Provide the (x, y) coordinate of the cell's center where the given text is located.  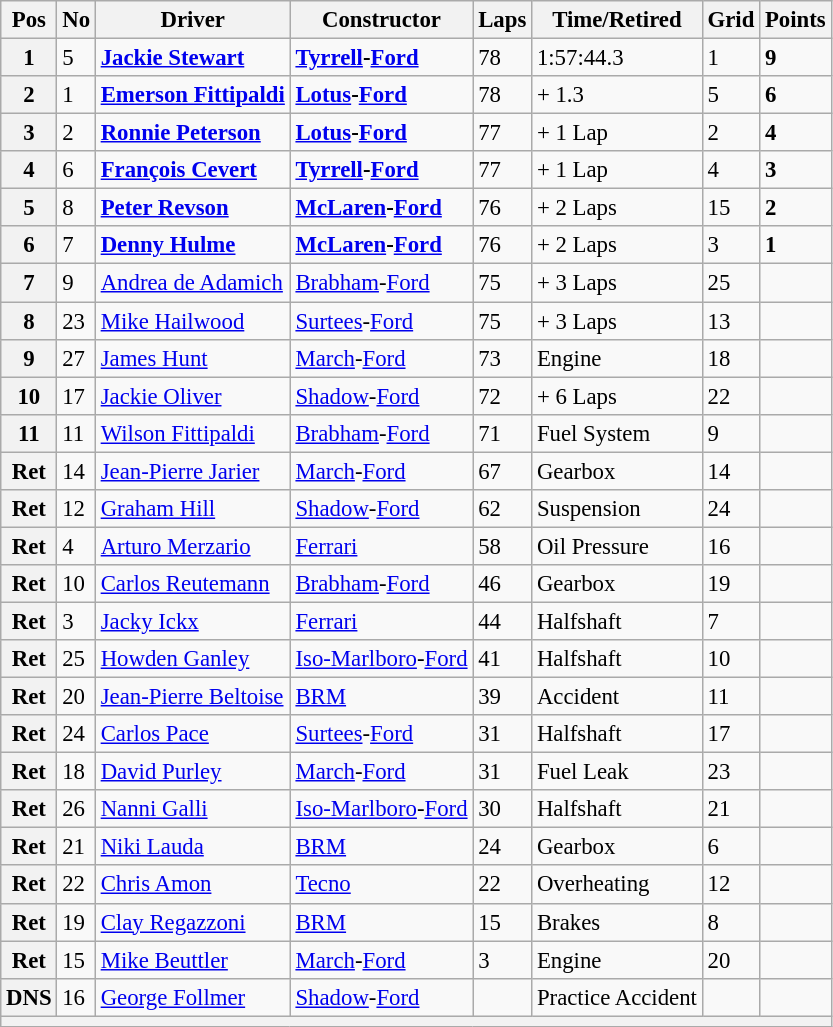
Pos (29, 20)
Howden Ganley (192, 659)
Tecno (382, 885)
Brakes (618, 922)
Carlos Pace (192, 734)
DNS (29, 997)
+ 1.3 (618, 95)
1:57:44.3 (618, 58)
Mike Beuttler (192, 960)
62 (502, 509)
Emerson Fittipaldi (192, 95)
Jean-Pierre Jarier (192, 471)
27 (76, 358)
No (76, 20)
Practice Accident (618, 997)
Time/Retired (618, 20)
Jacky Ickx (192, 621)
Accident (618, 697)
67 (502, 471)
13 (730, 321)
Fuel Leak (618, 772)
Overheating (618, 885)
Oil Pressure (618, 546)
Nanni Galli (192, 809)
Grid (730, 20)
Mike Hailwood (192, 321)
Andrea de Adamich (192, 283)
+ 6 Laps (618, 396)
Chris Amon (192, 885)
41 (502, 659)
Graham Hill (192, 509)
72 (502, 396)
26 (76, 809)
Constructor (382, 20)
30 (502, 809)
71 (502, 433)
Jackie Stewart (192, 58)
39 (502, 697)
Suspension (618, 509)
Wilson Fittipaldi (192, 433)
Jackie Oliver (192, 396)
46 (502, 584)
44 (502, 621)
François Cevert (192, 170)
Peter Revson (192, 208)
Arturo Merzario (192, 546)
David Purley (192, 772)
Carlos Reutemann (192, 584)
73 (502, 358)
Driver (192, 20)
Niki Lauda (192, 847)
George Follmer (192, 997)
Jean-Pierre Beltoise (192, 697)
58 (502, 546)
Ronnie Peterson (192, 133)
Points (796, 20)
Fuel System (618, 433)
James Hunt (192, 358)
Denny Hulme (192, 245)
Laps (502, 20)
Clay Regazzoni (192, 922)
